Detect which cell encompasses the target text, then output its (X, Y) center coordinate. 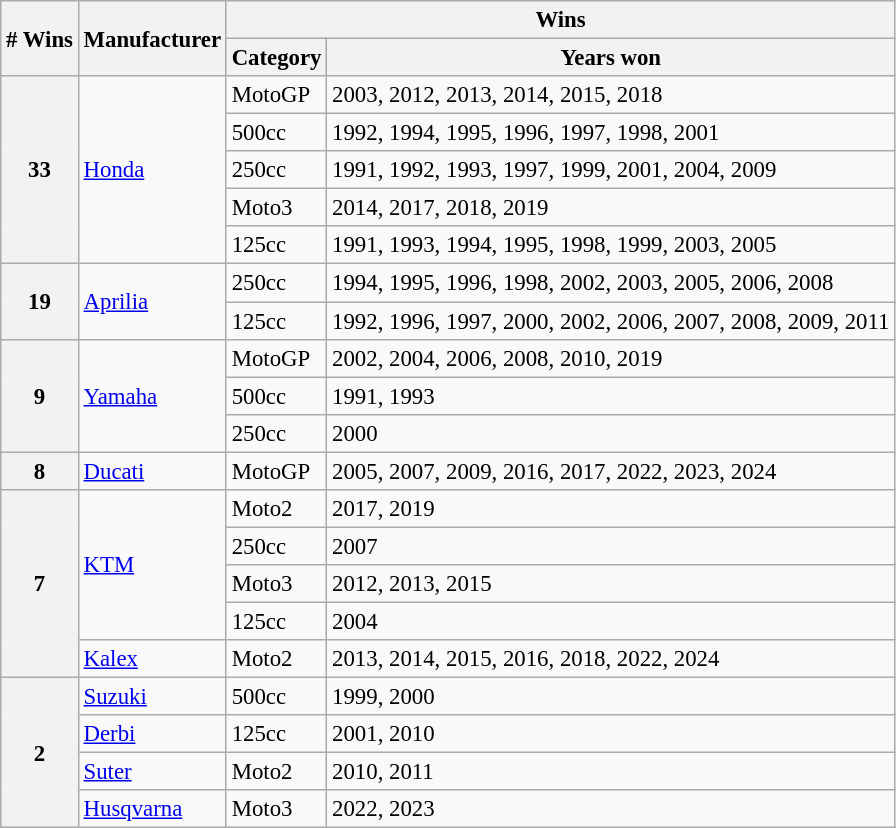
1991, 1993, 1994, 1995, 1998, 1999, 2003, 2005 (611, 245)
Kalex (152, 659)
Wins (560, 20)
19 (40, 302)
2013, 2014, 2015, 2016, 2018, 2022, 2024 (611, 659)
1991, 1992, 1993, 1997, 1999, 2001, 2004, 2009 (611, 170)
9 (40, 396)
1999, 2000 (611, 697)
Suter (152, 772)
# Wins (40, 38)
2001, 2010 (611, 734)
2002, 2004, 2006, 2008, 2010, 2019 (611, 358)
Husqvarna (152, 809)
Category (276, 58)
2000 (611, 433)
1994, 1995, 1996, 1998, 2002, 2003, 2005, 2006, 2008 (611, 283)
2012, 2013, 2015 (611, 584)
2005, 2007, 2009, 2016, 2017, 2022, 2023, 2024 (611, 471)
1991, 1993 (611, 396)
2003, 2012, 2013, 2014, 2015, 2018 (611, 95)
Ducati (152, 471)
1992, 1994, 1995, 1996, 1997, 1998, 2001 (611, 133)
2017, 2019 (611, 509)
2014, 2017, 2018, 2019 (611, 208)
Manufacturer (152, 38)
Honda (152, 170)
KTM (152, 565)
7 (40, 584)
2004 (611, 621)
33 (40, 170)
Derbi (152, 734)
2007 (611, 546)
Years won (611, 58)
2 (40, 753)
Suzuki (152, 697)
Yamaha (152, 396)
Aprilia (152, 302)
1992, 1996, 1997, 2000, 2002, 2006, 2007, 2008, 2009, 2011 (611, 321)
2010, 2011 (611, 772)
2022, 2023 (611, 809)
8 (40, 471)
